Find where the given text appears and provide that cell's center as (X, Y) coordinate. 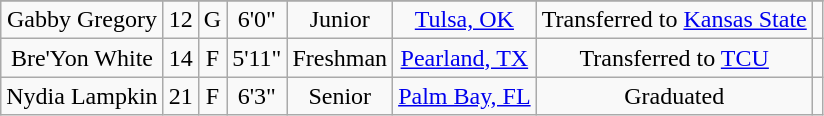
5'11" (257, 58)
Nydia Lampkin (82, 96)
12 (180, 20)
Gabby Gregory (82, 20)
Tulsa, OK (465, 20)
21 (180, 96)
Palm Bay, FL (465, 96)
Transferred to TCU (674, 58)
6'0" (257, 20)
G (212, 20)
Bre'Yon White (82, 58)
Pearland, TX (465, 58)
Transferred to Kansas State (674, 20)
Senior (340, 96)
Graduated (674, 96)
Freshman (340, 58)
6'3" (257, 96)
14 (180, 58)
Junior (340, 20)
